Determine the [X, Y] coordinate at the center of the cell enclosing the given text.  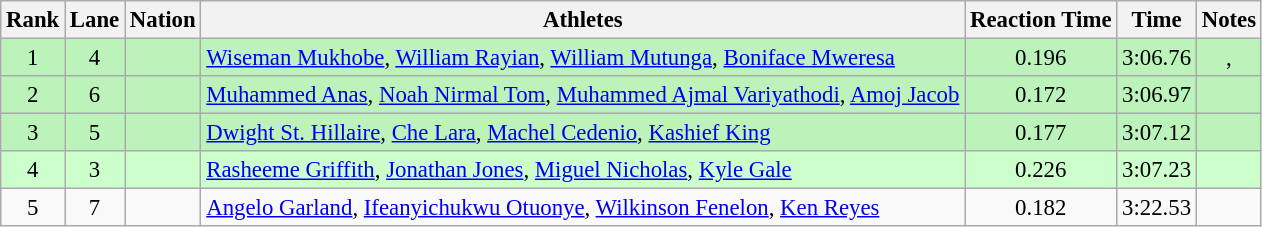
Reaction Time [1041, 20]
0.226 [1041, 170]
Dwight St. Hillaire, Che Lara, Machel Cedenio, Kashief King [583, 133]
2 [33, 95]
3:06.76 [1157, 58]
3:22.53 [1157, 208]
Time [1157, 20]
Angelo Garland, Ifeanyichukwu Otuonye, Wilkinson Fenelon, Ken Reyes [583, 208]
Wiseman Mukhobe, William Rayian, William Mutunga, Boniface Mweresa [583, 58]
3:06.97 [1157, 95]
0.177 [1041, 133]
0.182 [1041, 208]
0.172 [1041, 95]
6 [95, 95]
, [1228, 58]
7 [95, 208]
Rasheeme Griffith, Jonathan Jones, Miguel Nicholas, Kyle Gale [583, 170]
Muhammed Anas, Noah Nirmal Tom, Muhammed Ajmal Variyathodi, Amoj Jacob [583, 95]
Notes [1228, 20]
0.196 [1041, 58]
Nation [163, 20]
3:07.23 [1157, 170]
1 [33, 58]
3:07.12 [1157, 133]
Rank [33, 20]
Athletes [583, 20]
Lane [95, 20]
